Provide the [X, Y] coordinate of the cell's center where the given text is located.  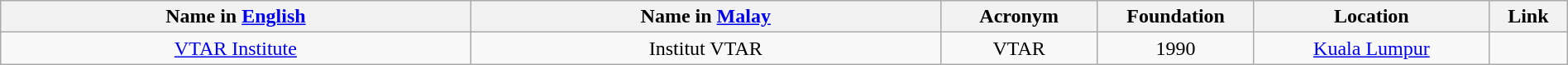
VTAR Institute [236, 48]
Kuala Lumpur [1371, 48]
Link [1528, 17]
Acronym [1019, 17]
VTAR [1019, 48]
Location [1371, 17]
Institut VTAR [705, 48]
Foundation [1176, 17]
Name in Malay [705, 17]
1990 [1176, 48]
Name in English [236, 17]
